Find where the given text appears and provide that cell's center as [x, y] coordinate. 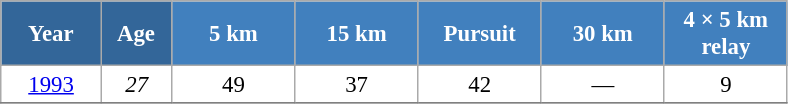
9 [726, 85]
49 [234, 85]
1993 [52, 85]
4 × 5 km relay [726, 34]
42 [480, 85]
Age [136, 34]
30 km [602, 34]
15 km [356, 34]
37 [356, 85]
27 [136, 85]
— [602, 85]
Year [52, 34]
5 km [234, 34]
Pursuit [480, 34]
